Output the [x, y] coordinate of the center of the cell containing the given text.  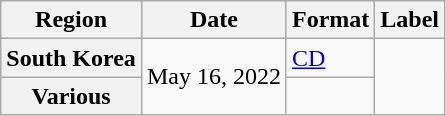
Region [72, 20]
May 16, 2022 [214, 77]
Various [72, 96]
Label [410, 20]
Format [330, 20]
CD [330, 58]
Date [214, 20]
South Korea [72, 58]
